Identify which cell holds the provided text, then report its [X, Y] central coordinate. 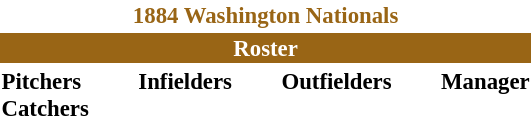
1884 Washington Nationals [266, 15]
Roster [266, 48]
